Provide the (X, Y) coordinate of the cell's center where the given text is located.  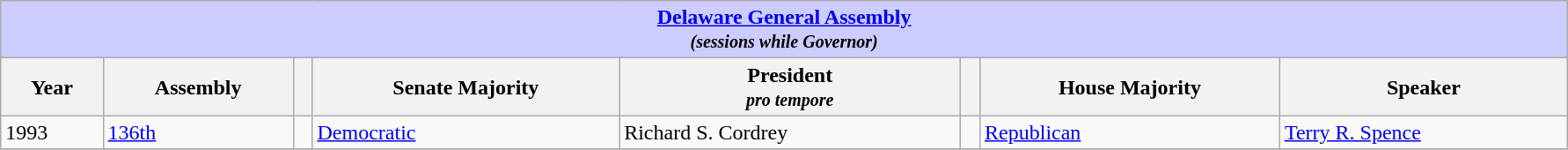
Assembly (198, 86)
Presidentpro tempore (790, 86)
Richard S. Cordrey (790, 132)
Terry R. Spence (1424, 132)
Speaker (1424, 86)
House Majority (1130, 86)
Delaware General Assembly (sessions while Governor) (785, 30)
Democratic (466, 132)
1993 (52, 132)
Republican (1130, 132)
Senate Majority (466, 86)
Year (52, 86)
136th (198, 132)
